Scan for the cell matching the given text and deliver its [X, Y] coordinate at center. 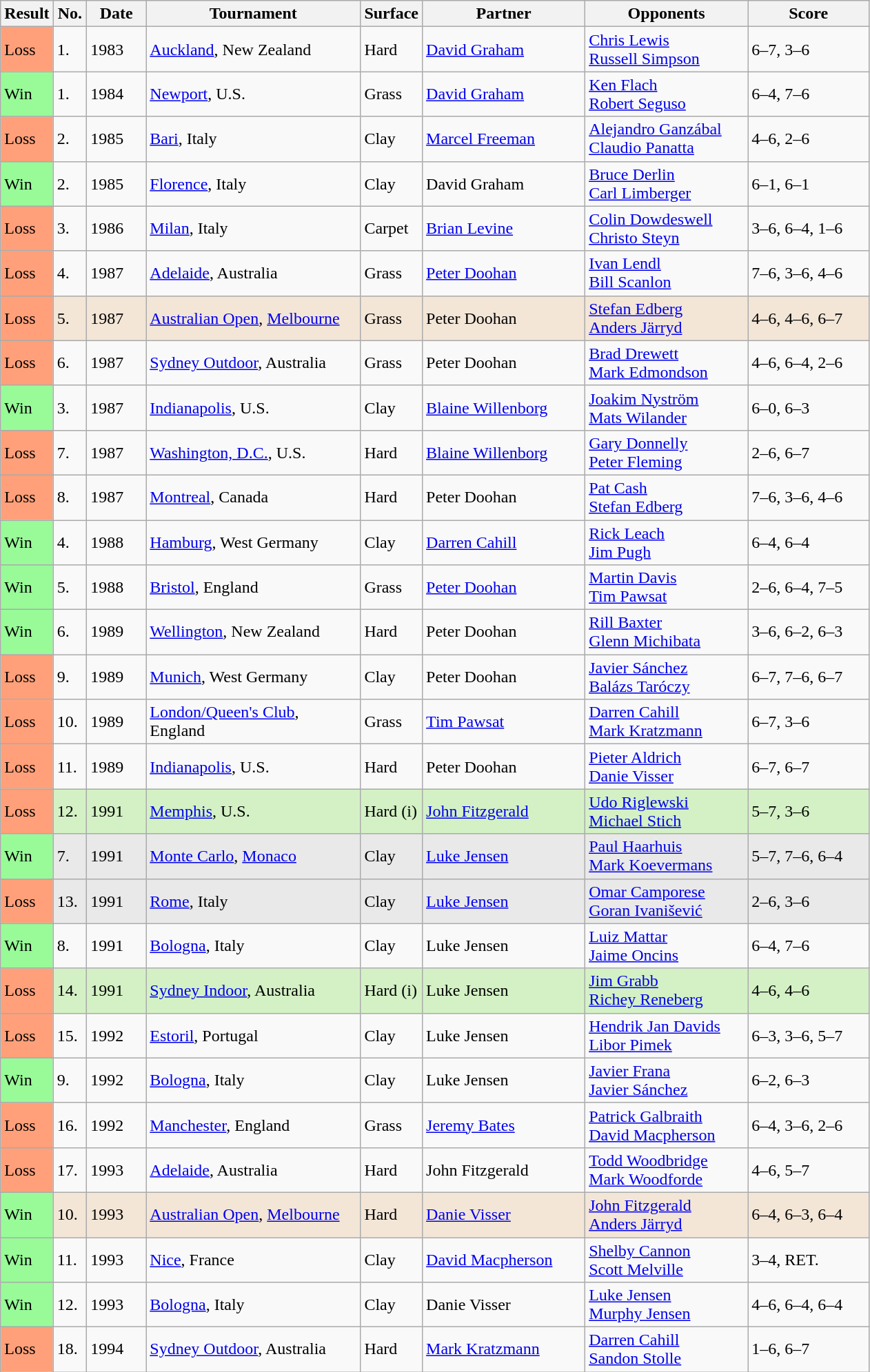
Darren Cahill Sandon Stolle [667, 1349]
5–7, 7–6, 6–4 [809, 856]
Partner [504, 14]
Score [809, 14]
13. [70, 901]
6–3, 3–6, 5–7 [809, 1035]
Patrick Galbraith David Macpherson [667, 1125]
4–6, 6–4, 2–6 [809, 362]
1983 [117, 50]
Carpet [392, 229]
Monte Carlo, Monaco [254, 856]
Stefan Edberg Anders Järryd [667, 318]
6–1, 6–1 [809, 183]
Alejandro Ganzábal Claudio Panatta [667, 139]
3–6, 6–2, 6–3 [809, 633]
Nice, France [254, 1260]
4–6, 2–6 [809, 139]
Brad Drewett Mark Edmondson [667, 362]
15. [70, 1035]
Result [27, 14]
1–6, 6–7 [809, 1349]
6–7, 7–6, 6–7 [809, 677]
4–6, 4–6, 6–7 [809, 318]
Hamburg, West Germany [254, 542]
Chris Lewis Russell Simpson [667, 50]
Luke Jensen Murphy Jensen [667, 1305]
17. [70, 1170]
Bruce Derlin Carl Limberger [667, 183]
Sydney Indoor, Australia [254, 991]
Darren Cahill Mark Kratzmann [667, 722]
Newport, U.S. [254, 94]
Jeremy Bates [504, 1125]
2–6, 6–7 [809, 452]
Ken Flach Robert Seguso [667, 94]
No. [70, 14]
Rome, Italy [254, 901]
Udo Riglewski Michael Stich [667, 812]
Gary Donnelly Peter Fleming [667, 452]
2–6, 3–6 [809, 901]
Date [117, 14]
16. [70, 1125]
5–7, 3–6 [809, 812]
Paul Haarhuis Mark Koevermans [667, 856]
David Macpherson [504, 1260]
Ivan Lendl Bill Scanlon [667, 273]
4–6, 4–6 [809, 991]
6–0, 6–3 [809, 408]
14. [70, 991]
Brian Levine [504, 229]
Luiz Mattar Jaime Oncins [667, 945]
John Fitzgerald Anders Järryd [667, 1214]
Marcel Freeman [504, 139]
3–6, 6–4, 1–6 [809, 229]
Jim Grabb Richey Reneberg [667, 991]
6–4, 6–4 [809, 542]
Hendrik Jan Davids Libor Pimek [667, 1035]
6–4, 6–3, 6–4 [809, 1214]
Javier Sánchez Balázs Taróczy [667, 677]
Wellington, New Zealand [254, 633]
Javier Frana Javier Sánchez [667, 1081]
Surface [392, 14]
Florence, Italy [254, 183]
Auckland, New Zealand [254, 50]
6–4, 3–6, 2–6 [809, 1125]
1984 [117, 94]
Pat Cash Stefan Edberg [667, 498]
4–6, 6–4, 6–4 [809, 1305]
6–7, 6–7 [809, 766]
Martin Davis Tim Pawsat [667, 587]
Pieter Aldrich Danie Visser [667, 766]
Tournament [254, 14]
Darren Cahill [504, 542]
Rill Baxter Glenn Michibata [667, 633]
Colin Dowdeswell Christo Steyn [667, 229]
Bristol, England [254, 587]
Munich, West Germany [254, 677]
Mark Kratzmann [504, 1349]
Manchester, England [254, 1125]
Shelby Cannon Scott Melville [667, 1260]
Bari, Italy [254, 139]
Omar Camporese Goran Ivanišević [667, 901]
6–2, 6–3 [809, 1081]
Joakim Nyström Mats Wilander [667, 408]
2–6, 6–4, 7–5 [809, 587]
1994 [117, 1349]
Milan, Italy [254, 229]
3–4, RET. [809, 1260]
Todd Woodbridge Mark Woodforde [667, 1170]
Memphis, U.S. [254, 812]
18. [70, 1349]
London/Queen's Club, England [254, 722]
Rick Leach Jim Pugh [667, 542]
Montreal, Canada [254, 498]
4–6, 5–7 [809, 1170]
Washington, D.C., U.S. [254, 452]
Tim Pawsat [504, 722]
1986 [117, 229]
Opponents [667, 14]
Estoril, Portugal [254, 1035]
